From the cell containing the given text, extract its center point as [X, Y] coordinate. 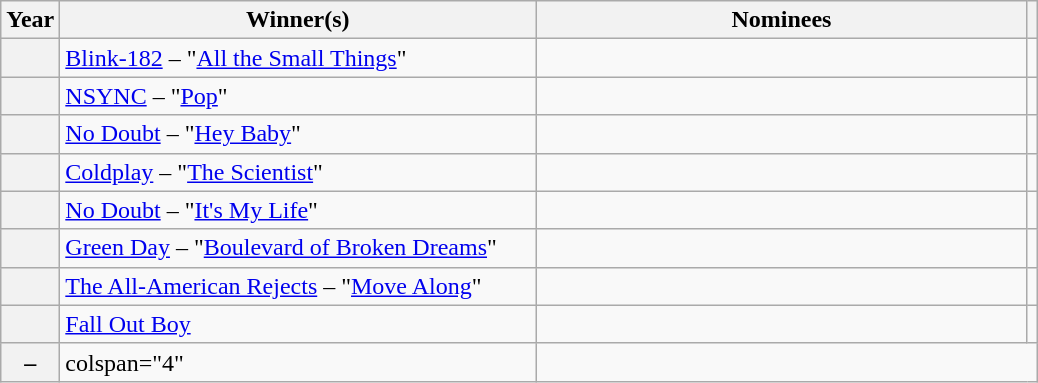
colspan="4" [298, 362]
Blink-182 – "All the Small Things" [298, 58]
Coldplay – "The Scientist" [298, 172]
Green Day – "Boulevard of Broken Dreams" [298, 248]
No Doubt – "Hey Baby" [298, 134]
Year [30, 20]
The All-American Rejects – "Move Along" [298, 286]
No Doubt – "It's My Life" [298, 210]
– [30, 362]
Fall Out Boy [298, 324]
Nominees [782, 20]
NSYNC – "Pop" [298, 96]
Winner(s) [298, 20]
